From the cell containing the given text, extract its center point as (X, Y) coordinate. 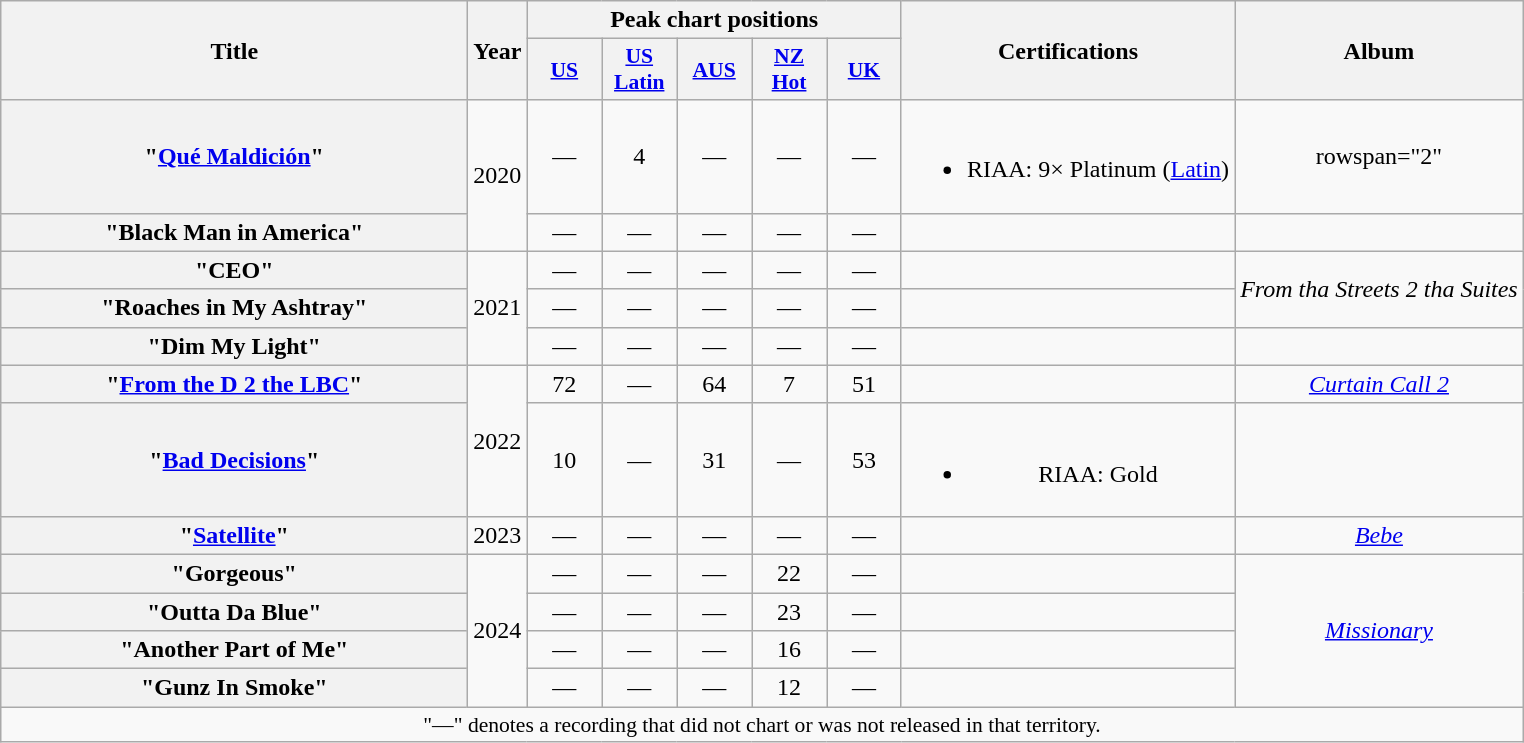
"Roaches in My Ashtray" (234, 308)
51 (864, 384)
Certifications (1068, 50)
US (564, 70)
Title (234, 50)
"From the D 2 the LBC" (234, 384)
2022 (498, 440)
Curtain Call 2 (1380, 384)
USLatin (640, 70)
4 (640, 156)
AUS (714, 70)
"Another Part of Me" (234, 650)
Bebe (1380, 535)
"CEO" (234, 270)
rowspan="2" (1380, 156)
53 (864, 460)
2023 (498, 535)
31 (714, 460)
72 (564, 384)
From tha Streets 2 tha Suites (1380, 289)
Year (498, 50)
"—" denotes a recording that did not chart or was not released in that territory. (762, 725)
2024 (498, 630)
2021 (498, 308)
23 (790, 611)
12 (790, 688)
10 (564, 460)
RIAA: Gold (1068, 460)
"Dim My Light" (234, 346)
"Black Man in America" (234, 232)
Missionary (1380, 630)
2020 (498, 176)
"Gorgeous" (234, 573)
"Bad Decisions" (234, 460)
"Qué Maldición" (234, 156)
"Satellite" (234, 535)
22 (790, 573)
UK (864, 70)
"Outta Da Blue" (234, 611)
Album (1380, 50)
64 (714, 384)
NZHot (790, 70)
7 (790, 384)
16 (790, 650)
RIAA: 9× Platinum (Latin) (1068, 156)
"Gunz In Smoke" (234, 688)
Peak chart positions (714, 20)
